Output the [x, y] coordinate of the center of the cell containing the given text.  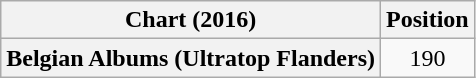
Belgian Albums (Ultratop Flanders) [191, 58]
190 [428, 58]
Chart (2016) [191, 20]
Position [428, 20]
